Provide the [x, y] coordinate of the cell's center where the given text is located.  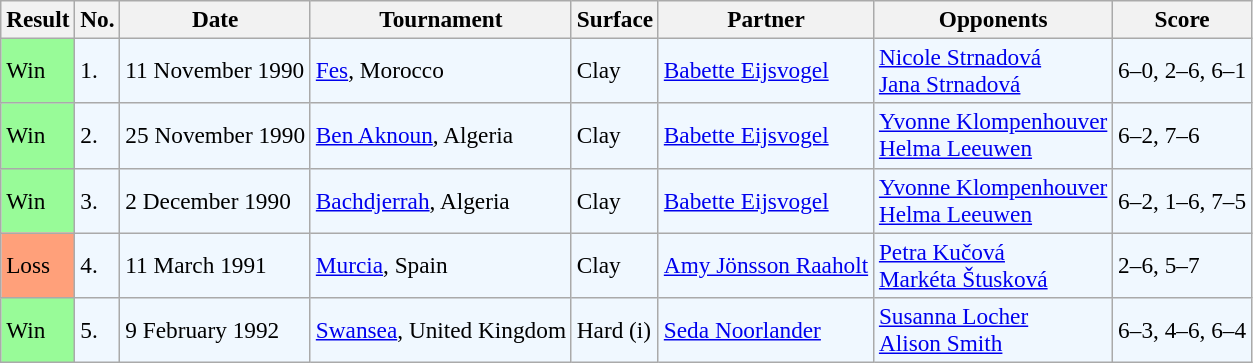
Seda Noorlander [766, 330]
6–0, 2–6, 6–1 [1182, 70]
Loss [38, 264]
Bachdjerrah, Algeria [440, 200]
Opponents [994, 19]
Score [1182, 19]
Swansea, United Kingdom [440, 330]
Amy Jönsson Raaholt [766, 264]
Partner [766, 19]
No. [98, 19]
11 November 1990 [215, 70]
Surface [614, 19]
5. [98, 330]
9 February 1992 [215, 330]
2. [98, 136]
Hard (i) [614, 330]
2–6, 5–7 [1182, 264]
Result [38, 19]
Fes, Morocco [440, 70]
6–2, 7–6 [1182, 136]
Tournament [440, 19]
Susanna Locher Alison Smith [994, 330]
25 November 1990 [215, 136]
2 December 1990 [215, 200]
11 March 1991 [215, 264]
3. [98, 200]
Petra Kučová Markéta Štusková [994, 264]
1. [98, 70]
6–3, 4–6, 6–4 [1182, 330]
4. [98, 264]
6–2, 1–6, 7–5 [1182, 200]
Ben Aknoun, Algeria [440, 136]
Date [215, 19]
Nicole Strnadová Jana Strnadová [994, 70]
Murcia, Spain [440, 264]
